Pinpoint the cell where the given text exists, returning its [x, y] midpoint coordinate. 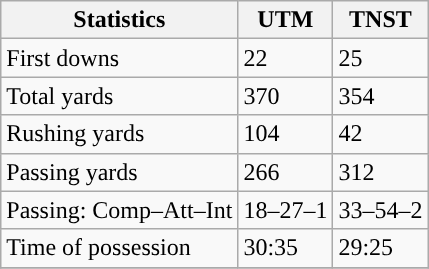
42 [380, 134]
30:35 [286, 248]
29:25 [380, 248]
UTM [286, 20]
25 [380, 58]
Time of possession [120, 248]
Passing yards [120, 172]
Passing: Comp–Att–Int [120, 210]
370 [286, 96]
266 [286, 172]
Statistics [120, 20]
First downs [120, 58]
22 [286, 58]
Total yards [120, 96]
Rushing yards [120, 134]
312 [380, 172]
354 [380, 96]
104 [286, 134]
33–54–2 [380, 210]
18–27–1 [286, 210]
TNST [380, 20]
